From the cell containing the given text, extract its center point as (x, y) coordinate. 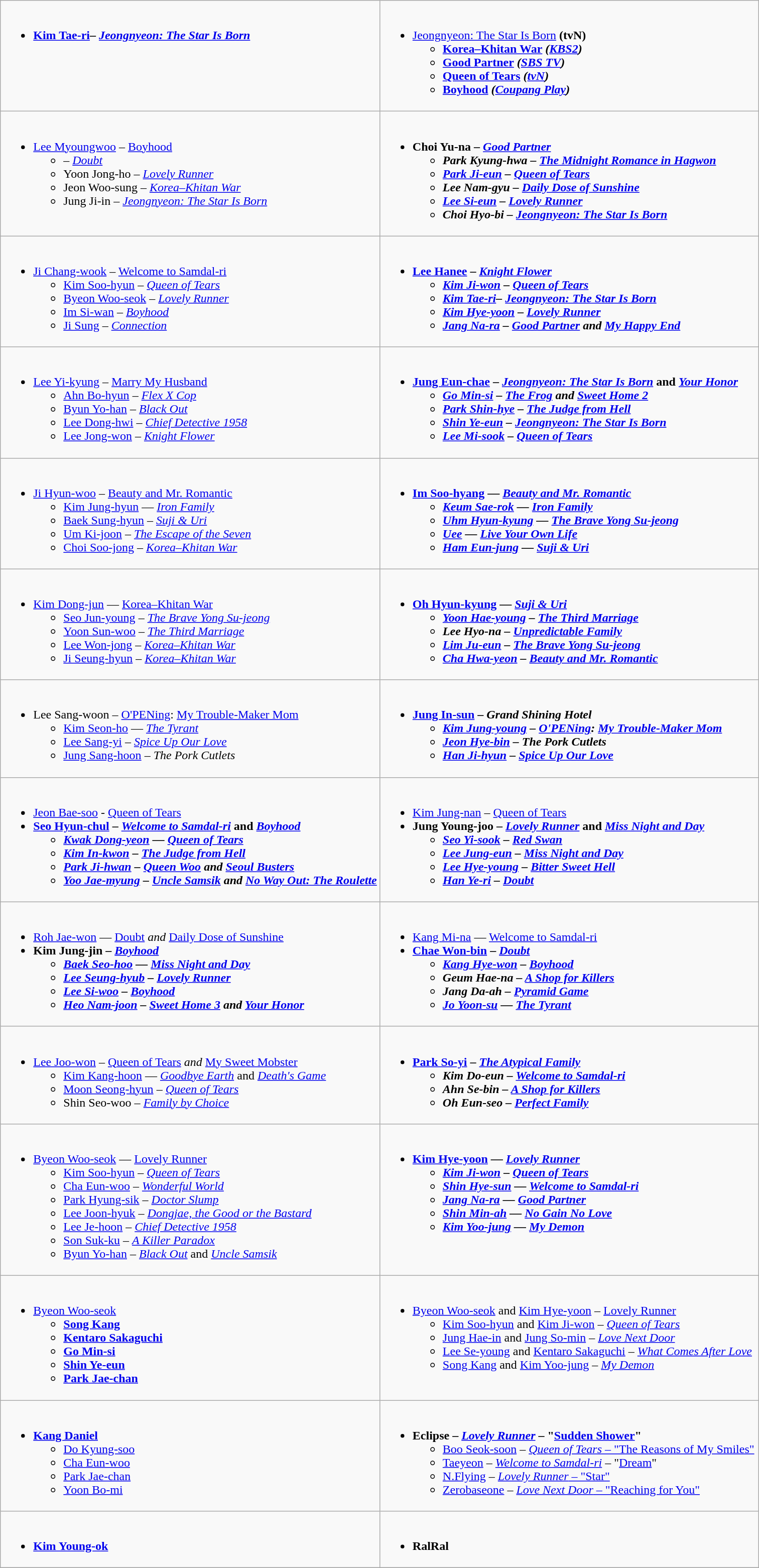
Lee Sang-woon – O'PENing: My Trouble-Maker MomKim Seon-ho — The TyrantLee Sang-yi – Spice Up Our LoveJung Sang-hoon – The Pork Cutlets (190, 729)
Kim Tae-ri– Jeongnyeon: The Star Is Born (190, 56)
Byeon Woo-seokSong KangKentaro SakaguchiGo Min-siShin Ye-eunPark Jae-chan (190, 1338)
Lee Myoungwoo – Boyhood – DoubtYoon Jong-ho – Lovely RunnerJeon Woo-sung – Korea–Khitan WarJung Ji-in – Jeongnyeon: The Star Is Born (190, 174)
Kang DanielDo Kyung-sooCha Eun-wooPark Jae-chanYoon Bo-mi (190, 1455)
Jeongnyeon: The Star Is Born (tvN)Korea–Khitan War (KBS2)Good Partner (SBS TV)Queen of Tears (tvN)Boyhood (Coupang Play) (569, 56)
Lee Yi-kyung – Marry My HusbandAhn Bo-hyun – Flex X CopByun Yo-han – Black OutLee Dong-hwi – Chief Detective 1958Lee Jong-won – Knight Flower (190, 403)
Park So-yi – The Atypical FamilyKim Do-eun – Welcome to Samdal-riAhn Se-bin – A Shop for KillersOh Eun-seo – Perfect Family (569, 1075)
Ji Chang-wook – Welcome to Samdal-riKim Soo-hyun – Queen of TearsByeon Woo-seok – Lovely RunnerIm Si-wan – BoyhoodJi Sung – Connection (190, 291)
RalRal (569, 1539)
Kim Young-ok (190, 1539)
Jung In-sun – Grand Shining HotelKim Jung-young – O'PENing: My Trouble-Maker MomJeon Hye-bin – The Pork CutletsHan Ji-hyun – Spice Up Our Love (569, 729)
